Return the (X, Y) coordinate for the center point of the cell that contains the specified text.  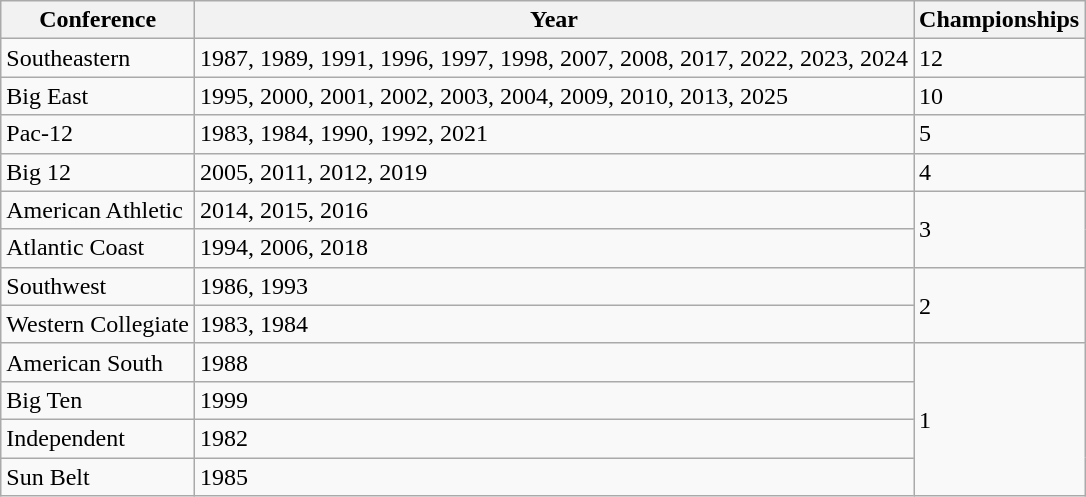
Big Ten (98, 400)
1982 (554, 438)
5 (1000, 134)
American South (98, 362)
1985 (554, 477)
1987, 1989, 1991, 1996, 1997, 1998, 2007, 2008, 2017, 2022, 2023, 2024 (554, 58)
2 (1000, 305)
Pac-12 (98, 134)
Sun Belt (98, 477)
4 (1000, 172)
2005, 2011, 2012, 2019 (554, 172)
American Athletic (98, 210)
Western Collegiate (98, 324)
1995, 2000, 2001, 2002, 2003, 2004, 2009, 2010, 2013, 2025 (554, 96)
Southwest (98, 286)
1983, 1984, 1990, 1992, 2021 (554, 134)
3 (1000, 229)
1999 (554, 400)
1986, 1993 (554, 286)
Year (554, 20)
12 (1000, 58)
10 (1000, 96)
Atlantic Coast (98, 248)
1988 (554, 362)
1983, 1984 (554, 324)
Big 12 (98, 172)
Independent (98, 438)
Conference (98, 20)
Championships (1000, 20)
Southeastern (98, 58)
2014, 2015, 2016 (554, 210)
1994, 2006, 2018 (554, 248)
Big East (98, 96)
1 (1000, 419)
